Output the (X, Y) coordinate of the center of the cell containing the given text.  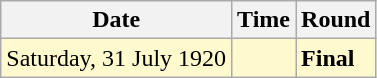
Round (336, 20)
Time (264, 20)
Date (116, 20)
Saturday, 31 July 1920 (116, 58)
Final (336, 58)
